From the cell containing the given text, extract its center point as [X, Y] coordinate. 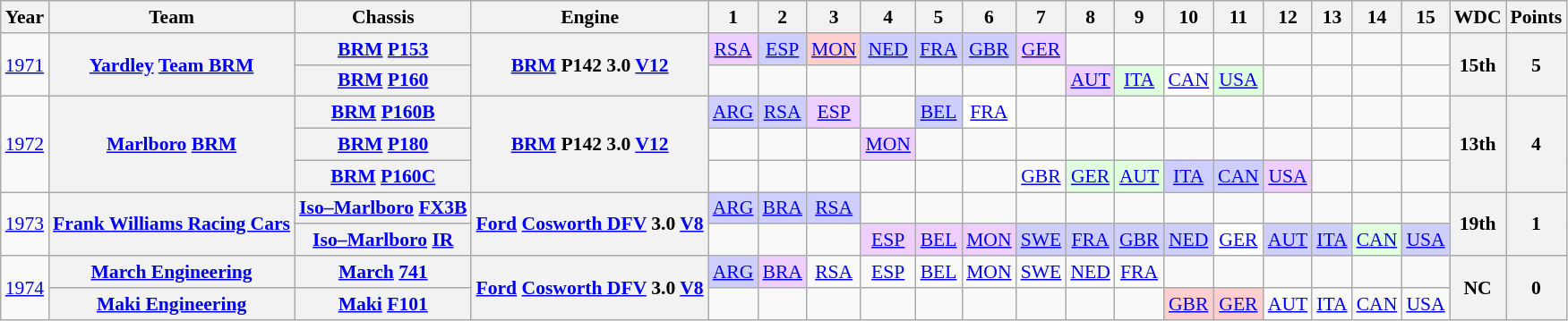
March 741 [383, 272]
Engine [589, 17]
BRM P160 [383, 80]
2 [783, 17]
9 [1139, 17]
0 [1537, 288]
Frank Williams Racing Cars [172, 224]
BRM P160C [383, 176]
12 [1288, 17]
Points [1537, 17]
BRM P160B [383, 113]
8 [1090, 17]
7 [1041, 17]
Yardley Team BRM [172, 64]
Maki F101 [383, 304]
Team [172, 17]
13 [1332, 17]
1972 [25, 145]
Iso–Marlboro FX3B [383, 208]
11 [1238, 17]
March Engineering [172, 272]
1974 [25, 288]
WDC [1478, 17]
13th [1478, 145]
10 [1188, 17]
15 [1426, 17]
BRM P153 [383, 49]
3 [835, 17]
1971 [25, 64]
15th [1478, 64]
NC [1478, 288]
14 [1377, 17]
Iso–Marlboro IR [383, 241]
Maki Engineering [172, 304]
Marlboro BRM [172, 145]
6 [989, 17]
19th [1478, 224]
1973 [25, 224]
BRM P180 [383, 145]
Chassis [383, 17]
Year [25, 17]
